Identify which cell holds the provided text, then report its [X, Y] central coordinate. 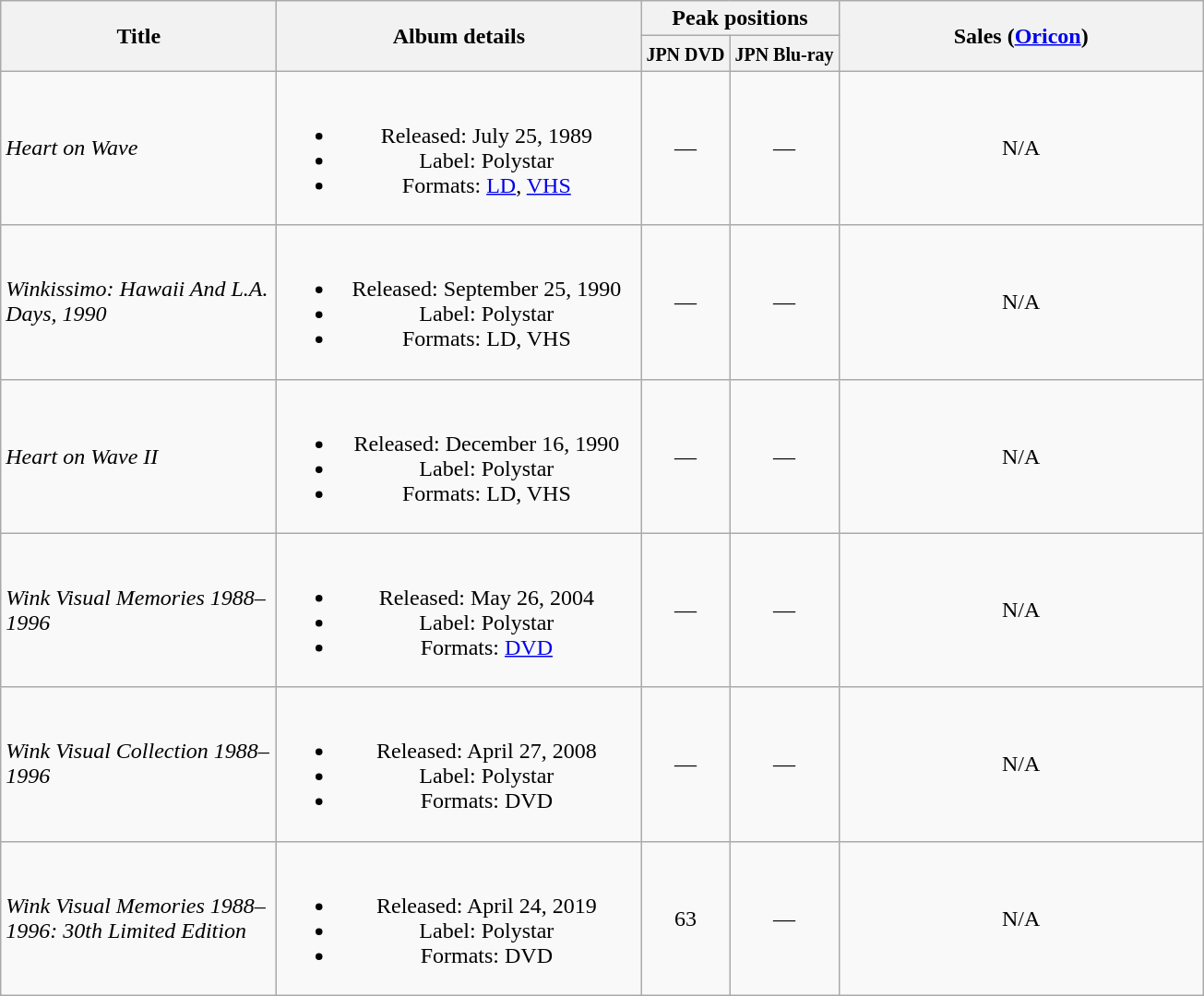
Peak positions [740, 18]
Album details [459, 36]
Heart on Wave [138, 148]
Winkissimo: Hawaii And L.A. Days, 1990 [138, 302]
JPN Blu-ray [784, 53]
Wink Visual Memories 1988–1996: 30th Limited Edition [138, 919]
Title [138, 36]
63 [685, 919]
Released: May 26, 2004Label: PolystarFormats: DVD [459, 611]
Wink Visual Memories 1988–1996 [138, 611]
Released: September 25, 1990Label: PolystarFormats: LD, VHS [459, 302]
Heart on Wave II [138, 456]
Released: April 24, 2019Label: PolystarFormats: DVD [459, 919]
JPN DVD [685, 53]
Released: July 25, 1989Label: PolystarFormats: LD, VHS [459, 148]
Released: April 27, 2008Label: PolystarFormats: DVD [459, 764]
Sales (Oricon) [1020, 36]
Wink Visual Collection 1988–1996 [138, 764]
Released: December 16, 1990Label: PolystarFormats: LD, VHS [459, 456]
